Search for the cell housing the specified text and yield its (X, Y) center coordinate. 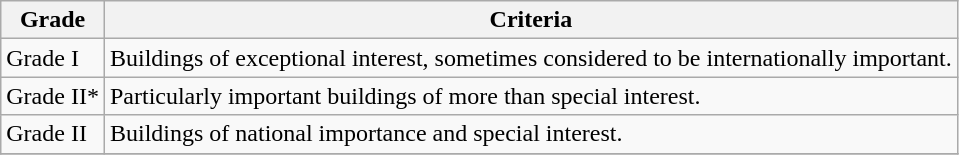
Criteria (530, 20)
Buildings of national importance and special interest. (530, 134)
Particularly important buildings of more than special interest. (530, 96)
Grade II (53, 134)
Buildings of exceptional interest, sometimes considered to be internationally important. (530, 58)
Grade II* (53, 96)
Grade I (53, 58)
Grade (53, 20)
